Search for the cell housing the specified text and yield its [x, y] center coordinate. 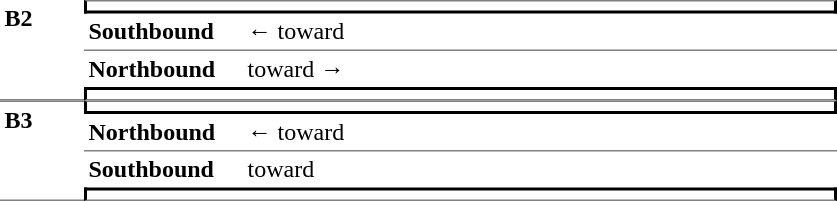
toward → [540, 69]
toward [540, 170]
B3 [42, 150]
B2 [42, 50]
